Find where the given text appears and provide that cell's center as [x, y] coordinate. 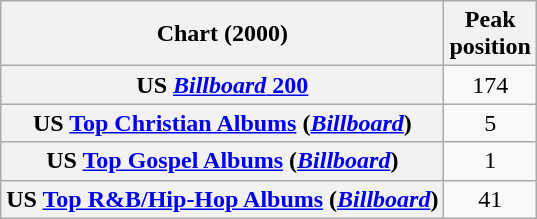
41 [490, 199]
5 [490, 123]
1 [490, 161]
174 [490, 85]
US Billboard 200 [222, 85]
US Top Gospel Albums (Billboard) [222, 161]
Chart (2000) [222, 34]
Peakposition [490, 34]
US Top Christian Albums (Billboard) [222, 123]
US Top R&B/Hip-Hop Albums (Billboard) [222, 199]
